Output the [X, Y] coordinate of the center of the cell containing the given text.  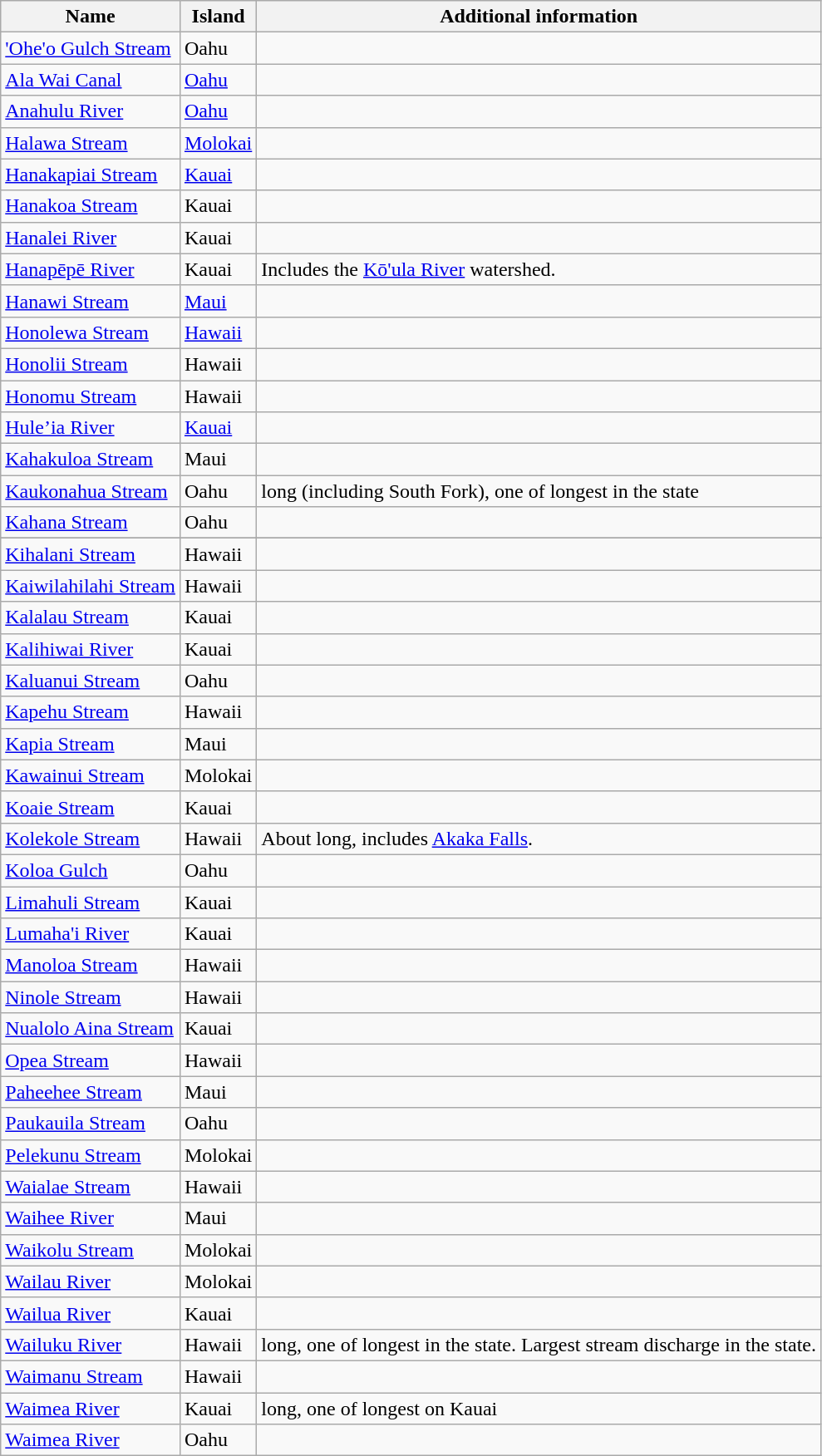
Lumaha'i River [91, 934]
Limahuli Stream [91, 902]
Additional information [539, 17]
Paheehee Stream [91, 1092]
Paukauila Stream [91, 1124]
Kapehu Stream [91, 712]
Kaluanui Stream [91, 681]
Manoloa Stream [91, 966]
Hanapēpē River [91, 269]
Kalihiwai River [91, 649]
Wailua River [91, 1313]
Hule’ia River [91, 428]
Waialae Stream [91, 1187]
Koaie Stream [91, 807]
Hanakoa Stream [91, 206]
Honolii Stream [91, 364]
Nualolo Aina Stream [91, 1029]
Honomu Stream [91, 396]
Kolekole Stream [91, 839]
Kaukonahua Stream [91, 491]
Hanalei River [91, 238]
Includes the Kō'ula River watershed. [539, 269]
Ala Wai Canal [91, 80]
Kihalani Stream [91, 554]
Wailuku River [91, 1345]
Halawa Stream [91, 143]
long (including South Fork), one of longest in the state [539, 491]
Island [218, 17]
Koloa Gulch [91, 870]
Pelekunu Stream [91, 1155]
Anahulu River [91, 111]
Hanawi Stream [91, 301]
Kaiwilahilahi Stream [91, 586]
Kawainui Stream [91, 775]
Kahana Stream [91, 523]
long, one of longest on Kauai [539, 1409]
Kalalau Stream [91, 617]
Waihee River [91, 1218]
Kapia Stream [91, 744]
Ninole Stream [91, 997]
Waimanu Stream [91, 1376]
long, one of longest in the state. Largest stream discharge in the state. [539, 1345]
About long, includes Akaka Falls. [539, 839]
Honolewa Stream [91, 332]
Waikolu Stream [91, 1250]
Kahakuloa Stream [91, 460]
Opea Stream [91, 1060]
Name [91, 17]
'Ohe'o Gulch Stream [91, 48]
Wailau River [91, 1281]
Hanakapiai Stream [91, 175]
